Scan for the cell matching the given text and deliver its [x, y] coordinate at center. 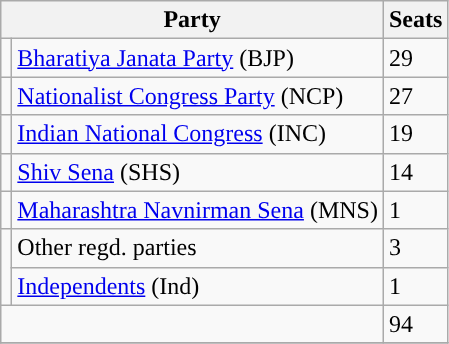
Seats [415, 20]
Indian National Congress (INC) [198, 134]
Shiv Sena (SHS) [198, 172]
29 [415, 58]
27 [415, 96]
14 [415, 172]
Nationalist Congress Party (NCP) [198, 96]
Bharatiya Janata Party (BJP) [198, 58]
Other regd. parties [198, 248]
Maharashtra Navnirman Sena (MNS) [198, 210]
19 [415, 134]
Independents (Ind) [198, 286]
3 [415, 248]
94 [415, 324]
Party [192, 20]
